Provide the [x, y] coordinate of the cell's center where the given text is located.  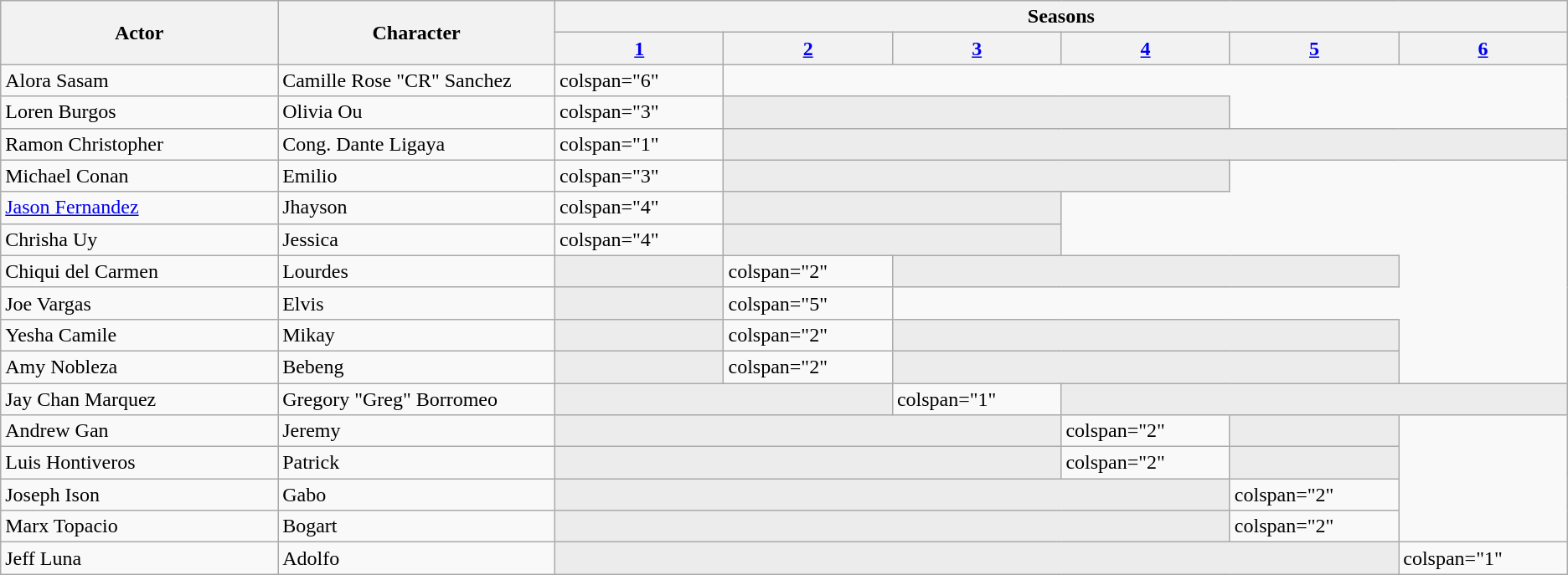
Gabo [417, 495]
Cong. Dante Ligaya [417, 144]
Loren Burgos [139, 112]
Joe Vargas [139, 303]
Jeff Luna [139, 558]
Bogart [417, 526]
Gregory "Greg" Borromeo [417, 399]
Seasons [1062, 17]
Bebeng [417, 367]
4 [1146, 49]
Luis Hontiveros [139, 463]
Jason Fernandez [139, 208]
Actor [139, 33]
2 [807, 49]
Ramon Christopher [139, 144]
Amy Nobleza [139, 367]
6 [1483, 49]
5 [1313, 49]
Jeremy [417, 431]
Michael Conan [139, 176]
colspan="5" [807, 303]
Jessica [417, 239]
Lourdes [417, 271]
Joseph Ison [139, 495]
Character [417, 33]
Olivia Ou [417, 112]
1 [640, 49]
Mikay [417, 335]
Andrew Gan [139, 431]
3 [977, 49]
Elvis [417, 303]
Yesha Camile [139, 335]
colspan="6" [640, 80]
Camille Rose "CR" Sanchez [417, 80]
Chrisha Uy [139, 239]
Chiqui del Carmen [139, 271]
Jay Chan Marquez [139, 399]
Emilio [417, 176]
Alora Sasam [139, 80]
Jhayson [417, 208]
Patrick [417, 463]
Adolfo [417, 558]
Marx Topacio [139, 526]
